Capture the cell that displays the provided text and extract its [X, Y] central coordinate. 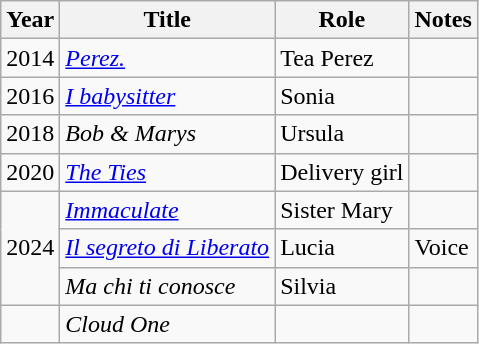
Ma chi ti conosce [168, 286]
Role [342, 20]
Tea Perez [342, 58]
Sister Mary [342, 210]
Il segreto di Liberato [168, 248]
Immaculate [168, 210]
2024 [30, 248]
Bob & Marys [168, 134]
Sonia [342, 96]
Title [168, 20]
Silvia [342, 286]
Year [30, 20]
2018 [30, 134]
Cloud One [168, 324]
2016 [30, 96]
Perez. [168, 58]
Ursula [342, 134]
I babysitter [168, 96]
Lucia [342, 248]
2020 [30, 172]
Delivery girl [342, 172]
The Ties [168, 172]
Voice [443, 248]
Notes [443, 20]
2014 [30, 58]
